Detect which cell encompasses the target text, then output its [X, Y] center coordinate. 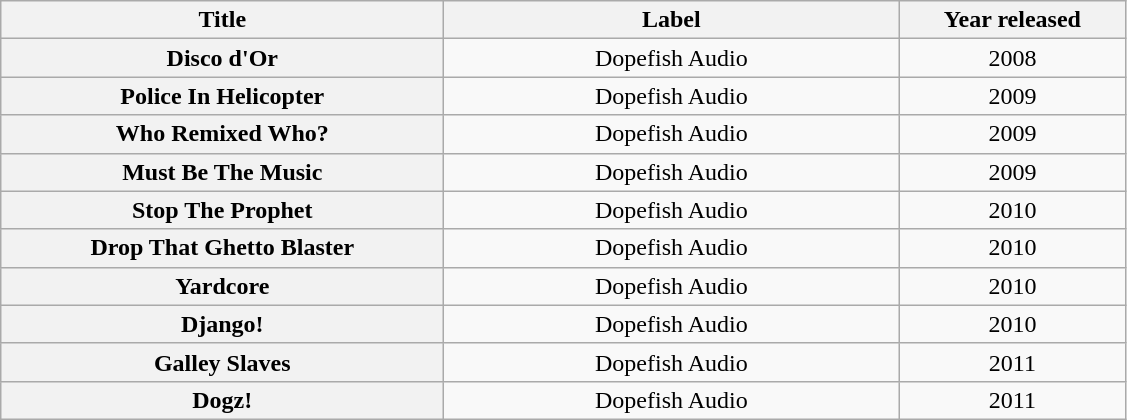
Label [672, 20]
Who Remixed Who? [222, 134]
Title [222, 20]
2008 [1012, 58]
Django! [222, 324]
Police In Helicopter [222, 96]
Year released [1012, 20]
Dogz! [222, 400]
Must Be The Music [222, 172]
Yardcore [222, 286]
Disco d'Or [222, 58]
Stop The Prophet [222, 210]
Drop That Ghetto Blaster [222, 248]
Galley Slaves [222, 362]
